Pinpoint the cell where the given text exists, returning its (x, y) midpoint coordinate. 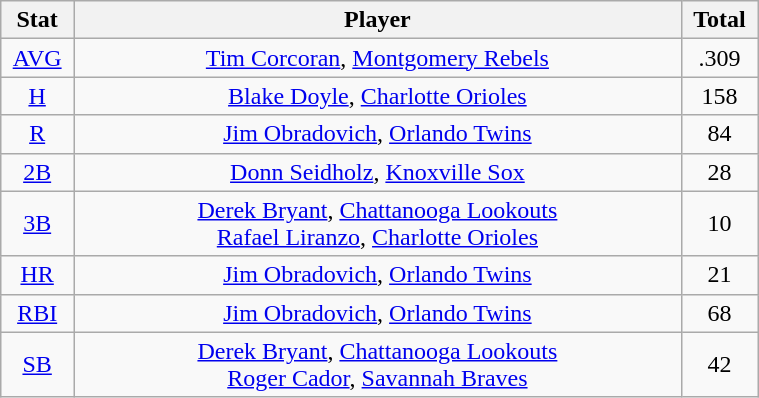
AVG (38, 58)
RBI (38, 313)
Player (378, 20)
Tim Corcoran, Montgomery Rebels (378, 58)
3B (38, 224)
H (38, 96)
Derek Bryant, Chattanooga Lookouts Rafael Liranzo, Charlotte Orioles (378, 224)
.309 (719, 58)
10 (719, 224)
Blake Doyle, Charlotte Orioles (378, 96)
84 (719, 134)
42 (719, 364)
SB (38, 364)
28 (719, 172)
R (38, 134)
21 (719, 275)
2B (38, 172)
Derek Bryant, Chattanooga Lookouts Roger Cador, Savannah Braves (378, 364)
HR (38, 275)
Total (719, 20)
68 (719, 313)
Donn Seidholz, Knoxville Sox (378, 172)
Stat (38, 20)
158 (719, 96)
